Detect which cell encompasses the target text, then output its [X, Y] center coordinate. 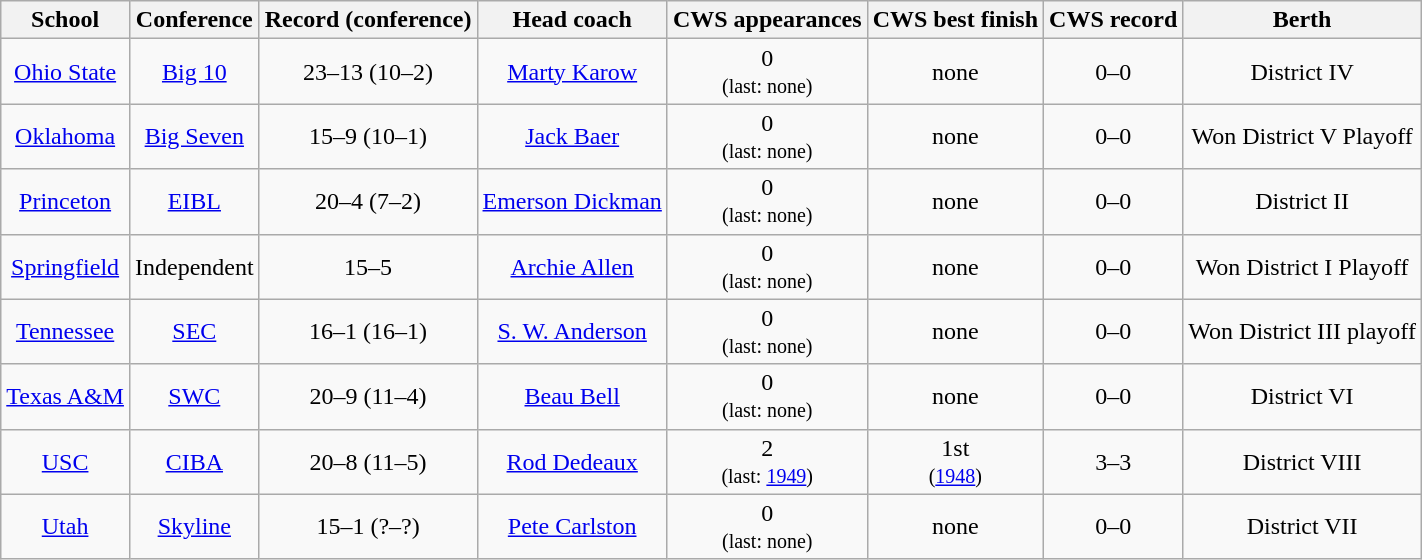
Big 10 [194, 72]
Marty Karow [572, 72]
District IV [1302, 72]
1st(1948) [955, 462]
Oklahoma [66, 136]
Ohio State [66, 72]
23–13 (10–2) [368, 72]
3–3 [1114, 462]
20–9 (11–4) [368, 396]
Princeton [66, 202]
District VIII [1302, 462]
Skyline [194, 526]
Head coach [572, 20]
USC [66, 462]
CIBA [194, 462]
CWS record [1114, 20]
District VII [1302, 526]
Won District III playoff [1302, 332]
Conference [194, 20]
Archie Allen [572, 266]
15–5 [368, 266]
CWS appearances [767, 20]
2(last: 1949) [767, 462]
Jack Baer [572, 136]
Pete Carlston [572, 526]
Won District V Playoff [1302, 136]
20–4 (7–2) [368, 202]
EIBL [194, 202]
Record (conference) [368, 20]
SWC [194, 396]
Berth [1302, 20]
15–1 (?–?) [368, 526]
Tennessee [66, 332]
Utah [66, 526]
20–8 (11–5) [368, 462]
Beau Bell [572, 396]
Independent [194, 266]
Won District I Playoff [1302, 266]
Rod Dedeaux [572, 462]
SEC [194, 332]
District VI [1302, 396]
15–9 (10–1) [368, 136]
Big Seven [194, 136]
S. W. Anderson [572, 332]
16–1 (16–1) [368, 332]
Texas A&M [66, 396]
School [66, 20]
District II [1302, 202]
Emerson Dickman [572, 202]
Springfield [66, 266]
CWS best finish [955, 20]
